Find where the given text appears and provide that cell's center as (x, y) coordinate. 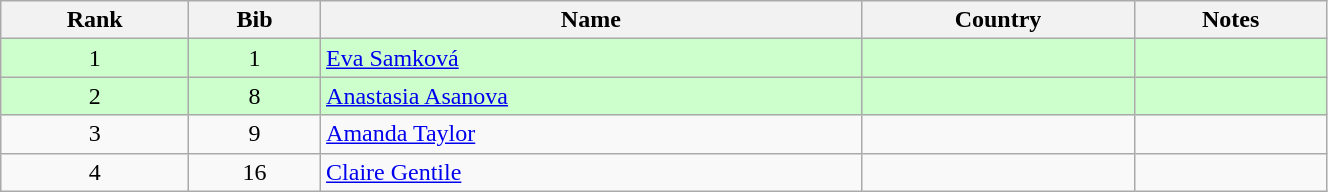
Rank (95, 20)
Anastasia Asanova (592, 96)
4 (95, 172)
9 (255, 134)
Eva Samková (592, 58)
Notes (1231, 20)
3 (95, 134)
Bib (255, 20)
8 (255, 96)
Name (592, 20)
Country (998, 20)
2 (95, 96)
16 (255, 172)
Amanda Taylor (592, 134)
Claire Gentile (592, 172)
